Identify which cell holds the provided text, then report its (X, Y) central coordinate. 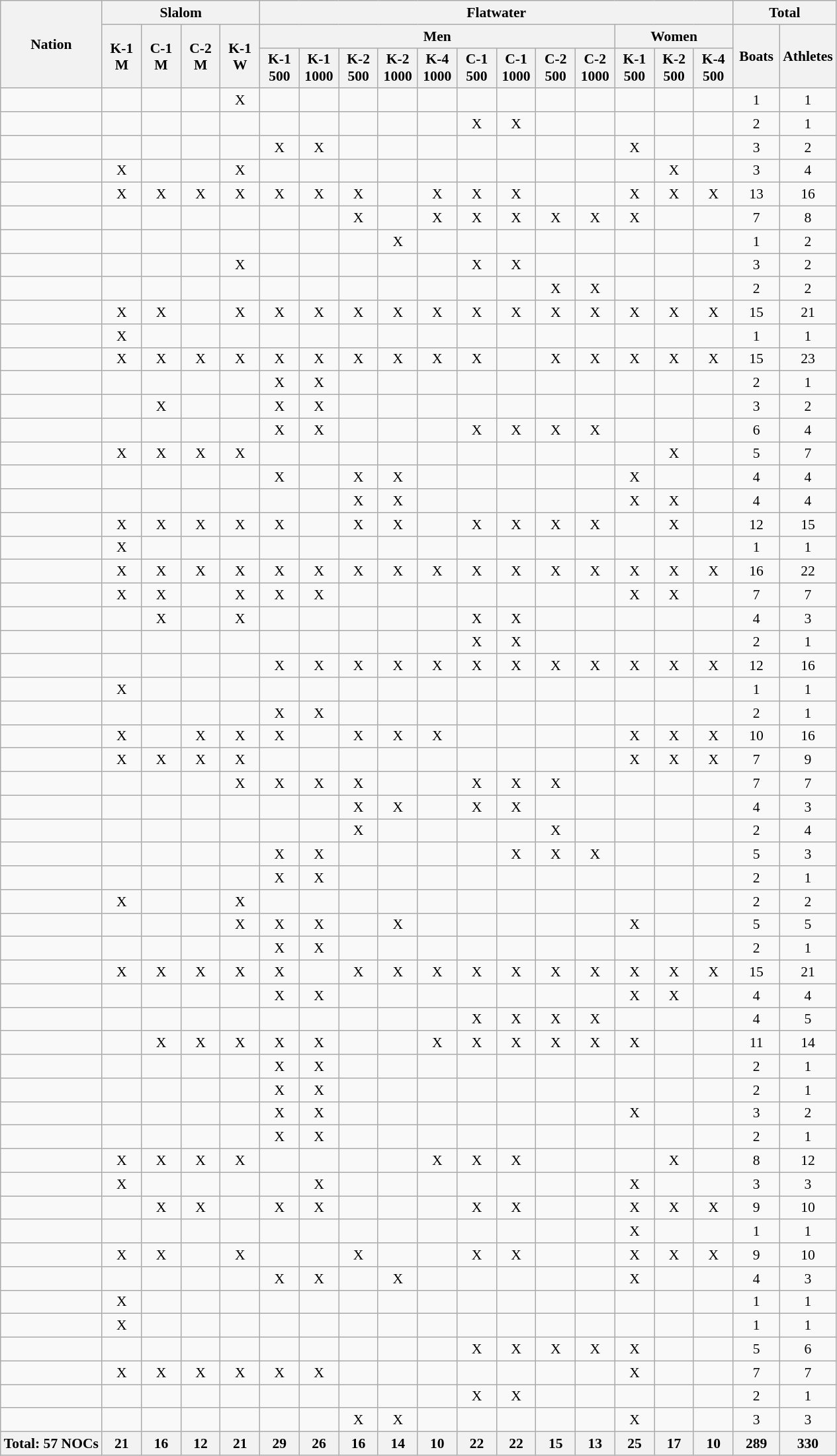
25 (635, 1443)
C-2 M (200, 57)
C-1 M (161, 57)
C-1 1000 (516, 67)
Flatwater (497, 13)
Men (438, 36)
Slalom (181, 13)
330 (808, 1443)
Women (674, 36)
Total: 57 NOCs (52, 1443)
C-1 500 (477, 67)
K-2 1000 (398, 67)
Nation (52, 44)
289 (756, 1443)
Athletes (808, 57)
C-2 1000 (595, 67)
Boats (756, 57)
23 (808, 359)
11 (756, 1043)
K-4 1000 (437, 67)
C-2 500 (556, 67)
29 (280, 1443)
K-4 500 (713, 67)
26 (319, 1443)
K-1 W (240, 57)
K-1 1000 (319, 67)
17 (674, 1443)
Total (785, 13)
K-1 M (122, 57)
